Detect which cell encompasses the target text, then output its (x, y) center coordinate. 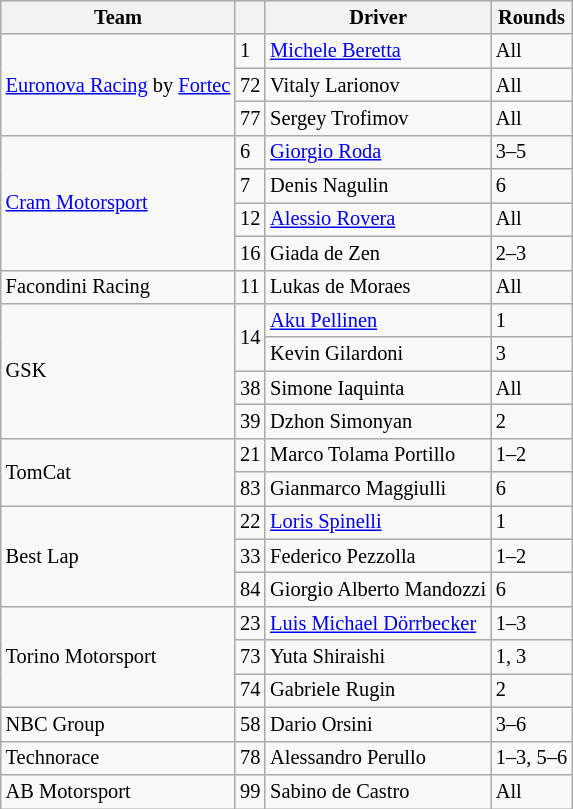
84 (250, 589)
38 (250, 388)
Giorgio Roda (378, 152)
Denis Nagulin (378, 186)
Rounds (532, 17)
83 (250, 489)
Euronova Racing by Fortec (118, 84)
NBC Group (118, 724)
Marco Tolama Portillo (378, 455)
Sabino de Castro (378, 791)
74 (250, 690)
Facondini Racing (118, 287)
12 (250, 219)
Team (118, 17)
Dzhon Simonyan (378, 421)
11 (250, 287)
1, 3 (532, 657)
Gabriele Rugin (378, 690)
GSK (118, 370)
23 (250, 623)
AB Motorsport (118, 791)
Alessio Rovera (378, 219)
Luis Michael Dörrbecker (378, 623)
14 (250, 336)
1–3 (532, 623)
78 (250, 758)
39 (250, 421)
16 (250, 253)
99 (250, 791)
3 (532, 354)
Vitaly Larionov (378, 85)
TomCat (118, 472)
Lukas de Moraes (378, 287)
Torino Motorsport (118, 656)
Aku Pellinen (378, 320)
Technorace (118, 758)
Sergey Trofimov (378, 118)
Michele Beretta (378, 51)
2–3 (532, 253)
Loris Spinelli (378, 522)
Simone Iaquinta (378, 388)
Alessandro Perullo (378, 758)
33 (250, 556)
Driver (378, 17)
73 (250, 657)
Best Lap (118, 556)
Giada de Zen (378, 253)
77 (250, 118)
3–6 (532, 724)
3–5 (532, 152)
21 (250, 455)
1–3, 5–6 (532, 758)
Giorgio Alberto Mandozzi (378, 589)
Gianmarco Maggiulli (378, 489)
72 (250, 85)
Kevin Gilardoni (378, 354)
7 (250, 186)
22 (250, 522)
Federico Pezzolla (378, 556)
Yuta Shiraishi (378, 657)
Cram Motorsport (118, 202)
58 (250, 724)
Dario Orsini (378, 724)
